Extract the [X, Y] coordinate from the center of the cell holding the provided text.  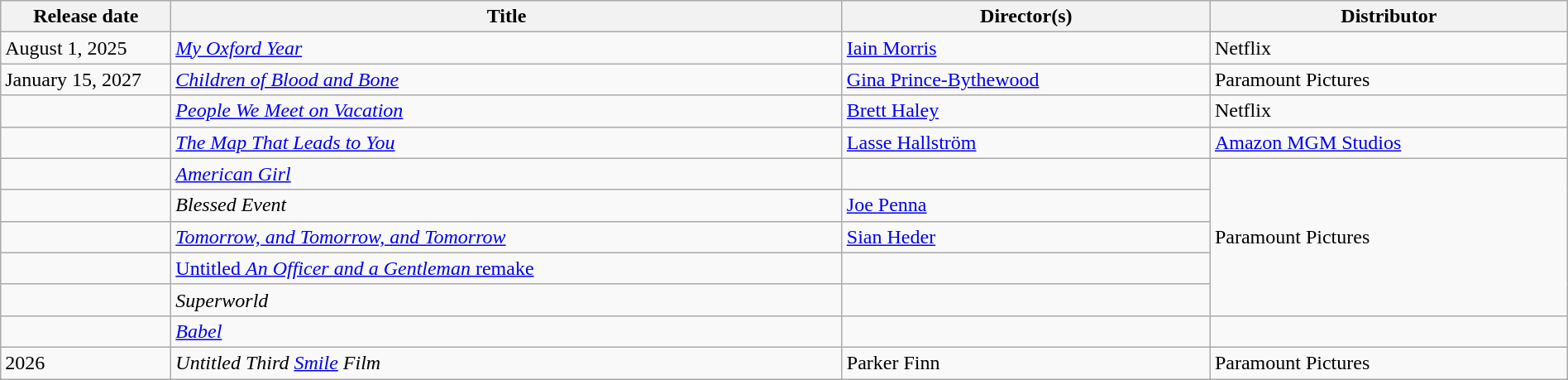
August 1, 2025 [86, 48]
January 15, 2027 [86, 79]
Brett Haley [1025, 111]
Director(s) [1025, 17]
Babel [507, 331]
Iain Morris [1025, 48]
American Girl [507, 174]
Title [507, 17]
Release date [86, 17]
People We Meet on Vacation [507, 111]
My Oxford Year [507, 48]
Gina Prince-Bythewood [1025, 79]
The Map That Leads to You [507, 142]
Amazon MGM Studios [1389, 142]
Distributor [1389, 17]
Untitled Third Smile Film [507, 363]
Children of Blood and Bone [507, 79]
Superworld [507, 300]
Parker Finn [1025, 363]
Joe Penna [1025, 205]
Blessed Event [507, 205]
Lasse Hallström [1025, 142]
Tomorrow, and Tomorrow, and Tomorrow [507, 237]
Untitled An Officer and a Gentleman remake [507, 268]
2026 [86, 363]
Sian Heder [1025, 237]
